Find where the given text appears and provide that cell's center as [x, y] coordinate. 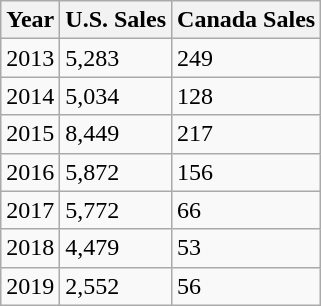
Canada Sales [246, 20]
5,772 [116, 210]
156 [246, 172]
217 [246, 134]
128 [246, 96]
2013 [30, 58]
4,479 [116, 248]
2017 [30, 210]
5,872 [116, 172]
2018 [30, 248]
53 [246, 248]
249 [246, 58]
2019 [30, 286]
2014 [30, 96]
2,552 [116, 286]
2015 [30, 134]
U.S. Sales [116, 20]
56 [246, 286]
Year [30, 20]
5,283 [116, 58]
5,034 [116, 96]
2016 [30, 172]
8,449 [116, 134]
66 [246, 210]
